Locate the cell with the specified text and output its (x, y) center coordinate. 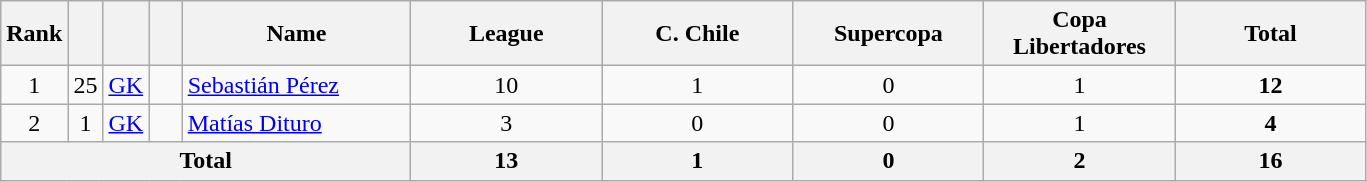
4 (1270, 123)
C. Chile (698, 34)
CopaLibertadores (1080, 34)
Supercopa (888, 34)
Name (296, 34)
League (506, 34)
13 (506, 161)
Sebastián Pérez (296, 85)
16 (1270, 161)
10 (506, 85)
12 (1270, 85)
Matías Dituro (296, 123)
25 (86, 85)
Rank (34, 34)
3 (506, 123)
